From the cell containing the given text, extract its center point as [X, Y] coordinate. 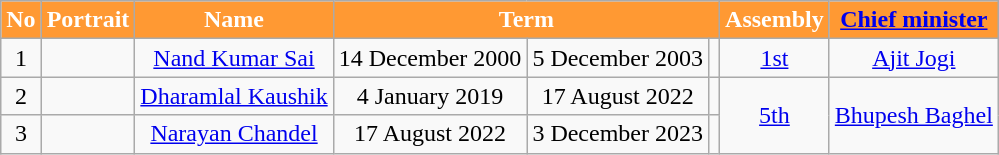
3 December 2023 [618, 134]
Assembly [775, 20]
5th [775, 115]
Name [234, 20]
Term [526, 20]
1st [775, 58]
Portrait [88, 20]
5 December 2003 [618, 58]
1 [21, 58]
14 December 2000 [430, 58]
Bhupesh Baghel [914, 115]
Nand Kumar Sai [234, 58]
4 January 2019 [430, 96]
Dharamlal Kaushik [234, 96]
2 [21, 96]
Narayan Chandel [234, 134]
3 [21, 134]
Ajit Jogi [914, 58]
Chief minister [914, 20]
No [21, 20]
